From the cell containing the given text, extract its center point as (X, Y) coordinate. 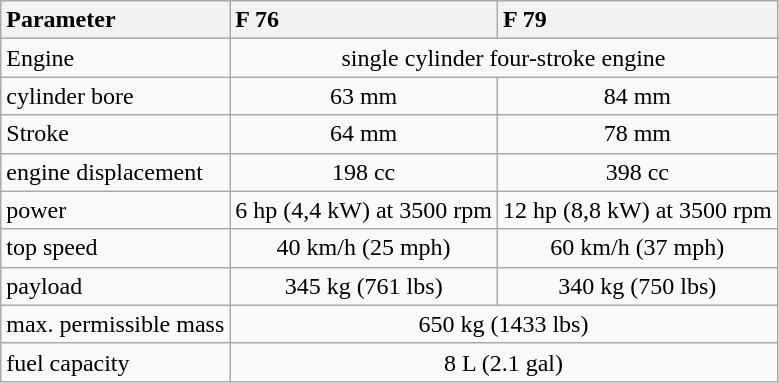
84 mm (637, 96)
fuel capacity (116, 362)
650 kg (1433 lbs) (504, 324)
60 km/h (37 mph) (637, 248)
40 km/h (25 mph) (364, 248)
8 L (2.1 gal) (504, 362)
cylinder bore (116, 96)
engine displacement (116, 172)
Parameter (116, 20)
Engine (116, 58)
12 hp (8,8 kW) at 3500 rpm (637, 210)
6 hp (4,4 kW) at 3500 rpm (364, 210)
top speed (116, 248)
198 cc (364, 172)
345 kg (761 lbs) (364, 286)
payload (116, 286)
Stroke (116, 134)
64 mm (364, 134)
max. permissible mass (116, 324)
single cylinder four-stroke engine (504, 58)
power (116, 210)
398 cc (637, 172)
F 76 (364, 20)
F 79 (637, 20)
63 mm (364, 96)
78 mm (637, 134)
340 kg (750 lbs) (637, 286)
